Capture the cell that displays the provided text and extract its (x, y) central coordinate. 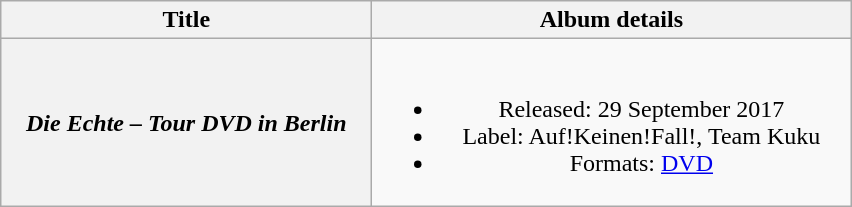
Released: 29 September 2017Label: Auf!Keinen!Fall!, Team KukuFormats: DVD (612, 122)
Die Echte – Tour DVD in Berlin (186, 122)
Title (186, 20)
Album details (612, 20)
